Extract the [x, y] coordinate from the center of the cell holding the provided text.  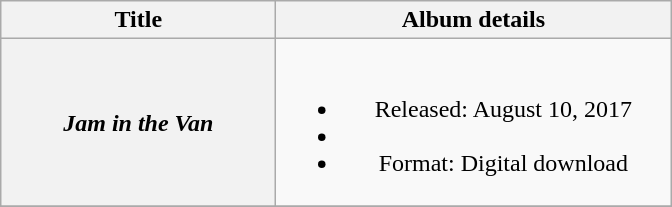
Title [138, 20]
Album details [474, 20]
Released: August 10, 2017Format: Digital download [474, 122]
Jam in the Van [138, 122]
